Provide the [x, y] coordinate of the cell's center where the given text is located.  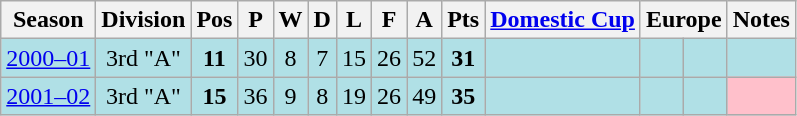
Pos [214, 20]
2001–02 [48, 96]
W [290, 20]
P [256, 20]
36 [256, 96]
35 [464, 96]
Pts [464, 20]
F [390, 20]
9 [290, 96]
11 [214, 58]
Europe [684, 20]
30 [256, 58]
Domestic Cup [563, 20]
52 [424, 58]
49 [424, 96]
Notes [761, 20]
Season [48, 20]
7 [322, 58]
D [322, 20]
L [354, 20]
31 [464, 58]
2000–01 [48, 58]
Division [144, 20]
A [424, 20]
19 [354, 96]
